Find where the given text appears and provide that cell's center as (X, Y) coordinate. 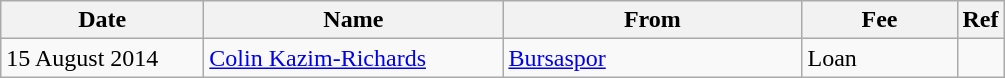
Date (102, 20)
Colin Kazim-Richards (354, 58)
Fee (880, 20)
From (652, 20)
15 August 2014 (102, 58)
Loan (880, 58)
Name (354, 20)
Bursaspor (652, 58)
Ref (980, 20)
